Capture the cell that displays the provided text and extract its (x, y) central coordinate. 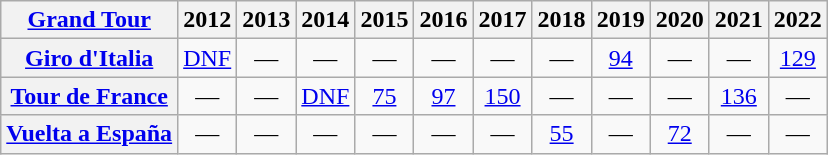
2016 (444, 20)
72 (680, 134)
2020 (680, 20)
2022 (798, 20)
129 (798, 58)
Giro d'Italia (90, 58)
94 (620, 58)
Vuelta a España (90, 134)
150 (502, 96)
Grand Tour (90, 20)
Tour de France (90, 96)
2018 (562, 20)
2015 (384, 20)
55 (562, 134)
2012 (208, 20)
2019 (620, 20)
75 (384, 96)
97 (444, 96)
2013 (266, 20)
2014 (326, 20)
2017 (502, 20)
2021 (738, 20)
136 (738, 96)
